Pinpoint the cell where the given text exists, returning its (x, y) midpoint coordinate. 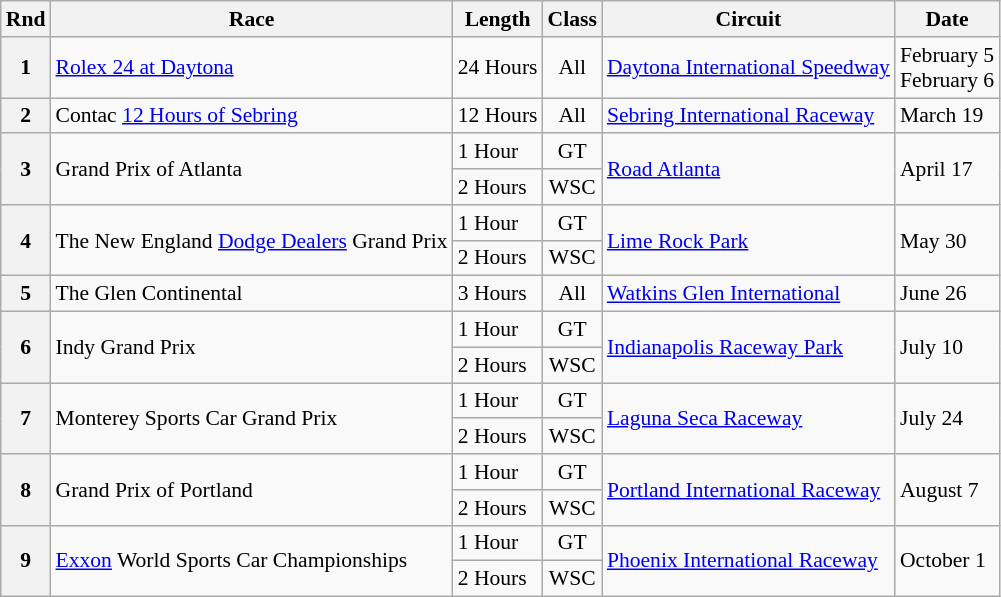
Watkins Glen International (748, 294)
Exxon World Sports Car Championships (251, 560)
9 (26, 560)
Daytona International Speedway (748, 68)
May 30 (947, 240)
The New England Dodge Dealers Grand Prix (251, 240)
6 (26, 348)
3 Hours (498, 294)
June 26 (947, 294)
4 (26, 240)
March 19 (947, 116)
Contac 12 Hours of Sebring (251, 116)
April 17 (947, 170)
Portland International Raceway (748, 490)
Monterey Sports Car Grand Prix (251, 418)
Phoenix International Raceway (748, 560)
8 (26, 490)
Rnd (26, 19)
July 24 (947, 418)
Circuit (748, 19)
The Glen Continental (251, 294)
Road Atlanta (748, 170)
12 Hours (498, 116)
Sebring International Raceway (748, 116)
Date (947, 19)
5 (26, 294)
24 Hours (498, 68)
Grand Prix of Atlanta (251, 170)
Race (251, 19)
Rolex 24 at Daytona (251, 68)
Laguna Seca Raceway (748, 418)
2 (26, 116)
Length (498, 19)
Grand Prix of Portland (251, 490)
Indianapolis Raceway Park (748, 348)
October 1 (947, 560)
Lime Rock Park (748, 240)
Class (572, 19)
July 10 (947, 348)
February 5February 6 (947, 68)
Indy Grand Prix (251, 348)
3 (26, 170)
7 (26, 418)
August 7 (947, 490)
1 (26, 68)
